Search for the cell housing the specified text and yield its [X, Y] center coordinate. 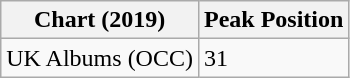
Peak Position [273, 20]
UK Albums (OCC) [100, 58]
Chart (2019) [100, 20]
31 [273, 58]
